Extract the (X, Y) coordinate from the center of the cell holding the provided text.  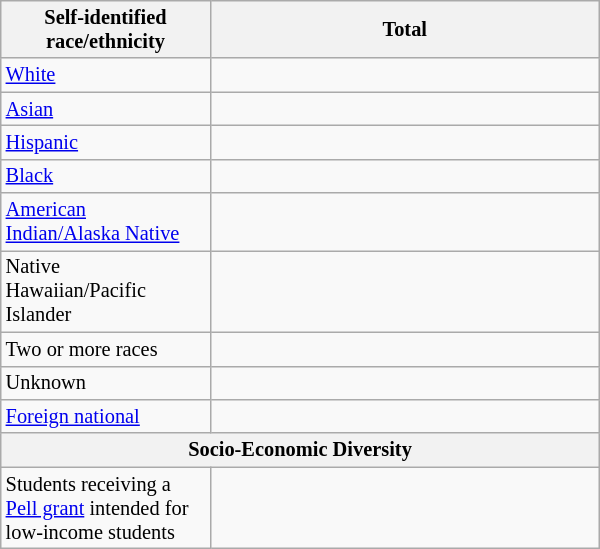
Two or more races (106, 349)
Foreign national (106, 417)
Native Hawaiian/Pacific Islander (106, 292)
Black (106, 176)
White (106, 75)
American Indian/Alaska Native (106, 222)
Asian (106, 109)
Socio-Economic Diversity (300, 450)
Self-identified race/ethnicity (106, 30)
Students receiving a Pell grant intended for low-income students (106, 508)
Hispanic (106, 143)
Total (404, 30)
Unknown (106, 383)
